Find where the given text appears and provide that cell's center as [x, y] coordinate. 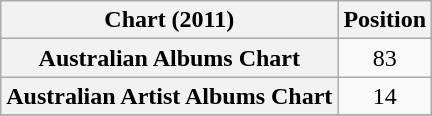
Australian Artist Albums Chart [170, 96]
Position [385, 20]
Australian Albums Chart [170, 58]
83 [385, 58]
Chart (2011) [170, 20]
14 [385, 96]
